Determine the (X, Y) coordinate at the center of the cell enclosing the given text.  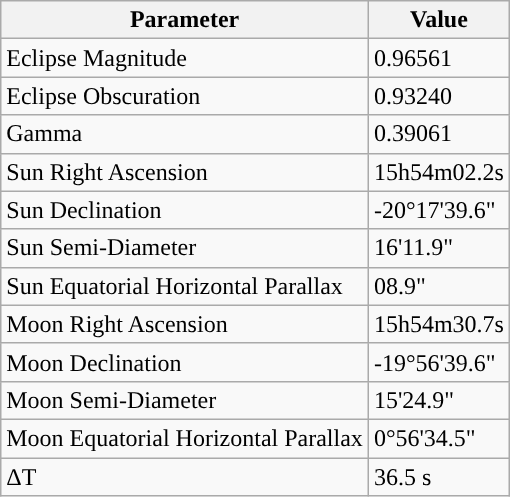
Sun Right Ascension (185, 172)
-19°56'39.6" (438, 362)
0.93240 (438, 96)
15h54m30.7s (438, 324)
Eclipse Obscuration (185, 96)
Sun Declination (185, 210)
Sun Semi-Diameter (185, 248)
16'11.9" (438, 248)
08.9" (438, 286)
15h54m02.2s (438, 172)
Parameter (185, 20)
Moon Semi-Diameter (185, 400)
Sun Equatorial Horizontal Parallax (185, 286)
Moon Right Ascension (185, 324)
-20°17'39.6" (438, 210)
Moon Declination (185, 362)
Value (438, 20)
Gamma (185, 134)
Moon Equatorial Horizontal Parallax (185, 438)
0.96561 (438, 58)
0°56'34.5" (438, 438)
0.39061 (438, 134)
Eclipse Magnitude (185, 58)
15'24.9" (438, 400)
36.5 s (438, 477)
ΔT (185, 477)
